Scan for the cell matching the given text and deliver its (X, Y) coordinate at center. 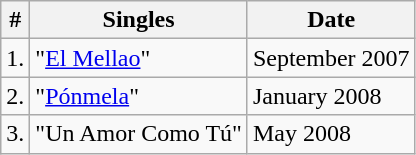
2. (16, 96)
September 2007 (331, 58)
May 2008 (331, 134)
"Pónmela" (139, 96)
Date (331, 20)
"El Mellao" (139, 58)
"Un Amor Como Tú" (139, 134)
3. (16, 134)
Singles (139, 20)
January 2008 (331, 96)
1. (16, 58)
# (16, 20)
